Provide the (X, Y) coordinate of the cell's center where the given text is located.  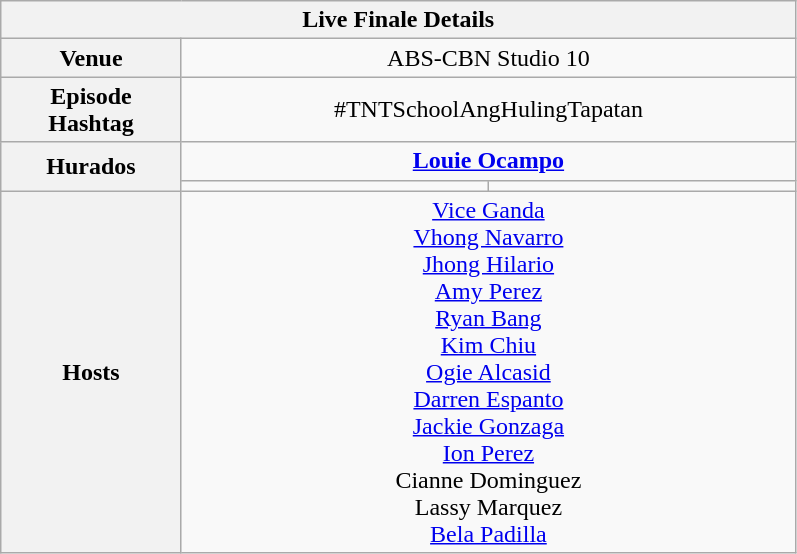
Hosts (92, 372)
ABS-CBN Studio 10 (488, 58)
Venue (92, 58)
#TNTSchoolAngHulingTapatan (488, 110)
Louie Ocampo (488, 161)
Hurados (92, 166)
Live Finale Details (398, 20)
Episode Hashtag (92, 110)
